Search for the cell housing the specified text and yield its (x, y) center coordinate. 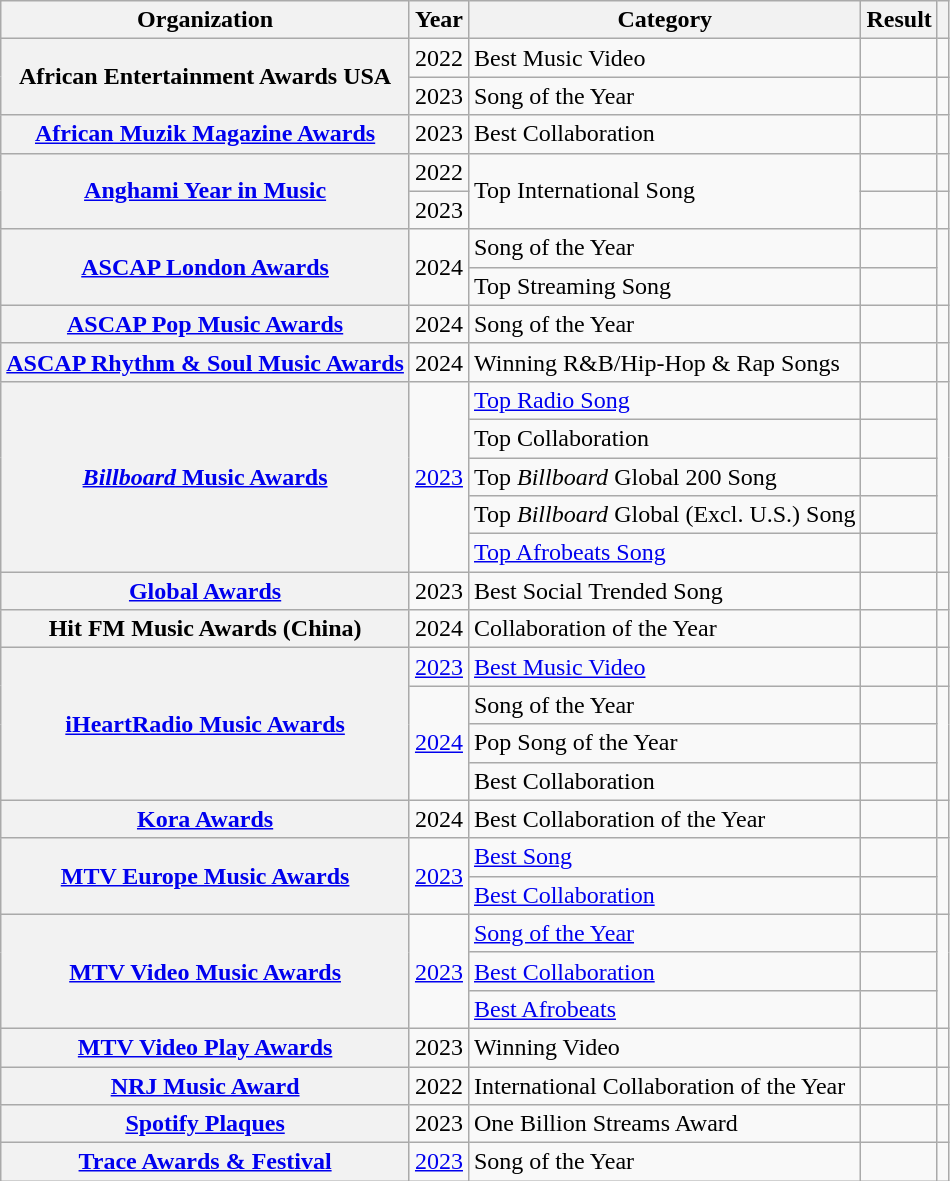
Top Streaming Song (664, 286)
iHeartRadio Music Awards (206, 724)
Anghami Year in Music (206, 191)
Hit FM Music Awards (China) (206, 629)
ASCAP Rhythm & Soul Music Awards (206, 362)
Trace Awards & Festival (206, 1162)
African Muzik Magazine Awards (206, 134)
Result (899, 20)
ASCAP Pop Music Awards (206, 324)
Billboard Music Awards (206, 476)
Top Collaboration (664, 438)
Top Billboard Global 200 Song (664, 477)
Best Social Trended Song (664, 591)
African Entertainment Awards USA (206, 77)
Top Billboard Global (Excl. U.S.) Song (664, 515)
Spotify Plaques (206, 1124)
Global Awards (206, 591)
Year (438, 20)
One Billion Streams Award (664, 1124)
ASCAP London Awards (206, 267)
Winning Video (664, 1047)
Organization (206, 20)
MTV Video Music Awards (206, 971)
MTV Europe Music Awards (206, 876)
NRJ Music Award (206, 1085)
Top Radio Song (664, 400)
International Collaboration of the Year (664, 1085)
Category (664, 20)
Top Afrobeats Song (664, 553)
MTV Video Play Awards (206, 1047)
Pop Song of the Year (664, 743)
Top International Song (664, 191)
Best Song (664, 857)
Winning R&B/Hip-Hop & Rap Songs (664, 362)
Collaboration of the Year (664, 629)
Kora Awards (206, 819)
Best Collaboration of the Year (664, 819)
Best Afrobeats (664, 1009)
